For the text-containing cell, return its midpoint in (x, y) coordinate format. 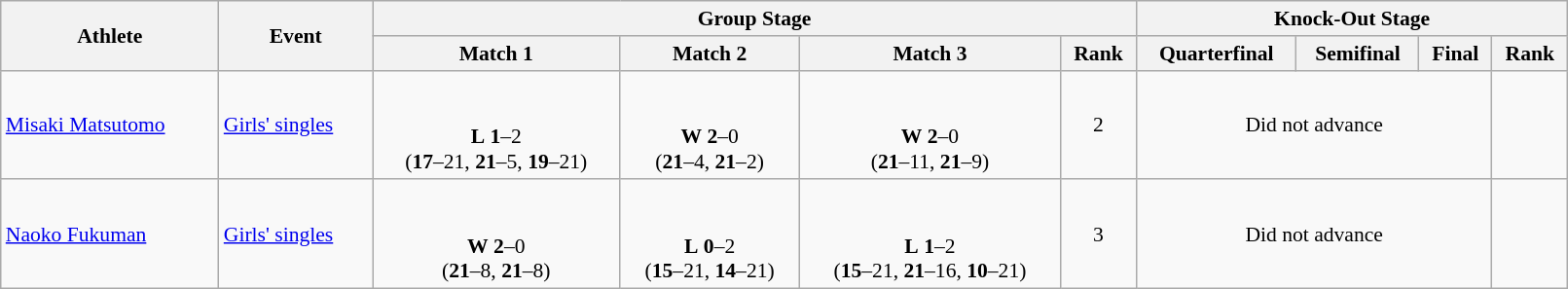
L 0–2 (15–21, 14–21) (711, 235)
W 2–0 (21–4, 21–2) (711, 125)
W 2–0 (21–8, 21–8) (496, 235)
Match 2 (711, 54)
Match 1 (496, 54)
Naoko Fukuman (110, 235)
L 1–2 (15–21, 21–16, 10–21) (930, 235)
Group Stage (755, 18)
Semifinal (1358, 54)
Quarterfinal (1216, 54)
2 (1098, 125)
Misaki Matsutomo (110, 125)
Match 3 (930, 54)
Knock-Out Stage (1351, 18)
Athlete (110, 35)
Final (1456, 54)
Event (296, 35)
L 1–2 (17–21, 21–5, 19–21) (496, 125)
W 2–0 (21–11, 21–9) (930, 125)
3 (1098, 235)
